Pinpoint the cell where the given text exists, returning its (X, Y) midpoint coordinate. 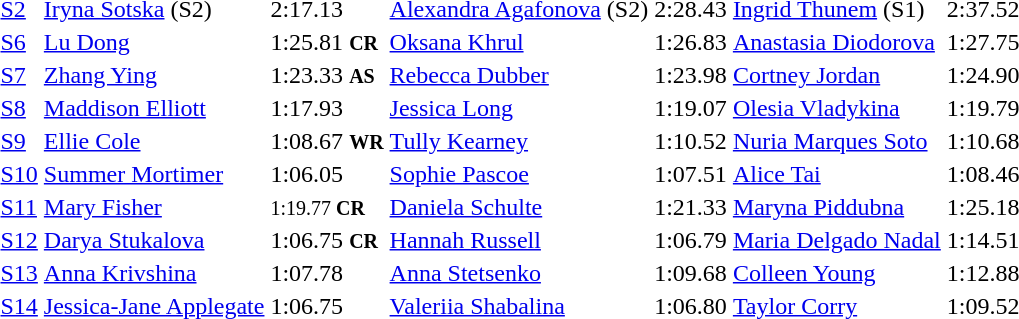
1:06.75 CR (327, 240)
Zhang Ying (154, 75)
Hannah Russell (519, 240)
1:23.33 AS (327, 75)
Summer Mortimer (154, 174)
1:07.78 (327, 273)
Sophie Pascoe (519, 174)
Ellie Cole (154, 141)
Anna Stetsenko (519, 273)
Mary Fisher (154, 207)
Alice Tai (836, 174)
1:19.77 CR (327, 207)
1:23.98 (691, 75)
1:10.52 (691, 141)
Olesia Vladykina (836, 108)
Daniela Schulte (519, 207)
Maryna Piddubna (836, 207)
1:06.79 (691, 240)
1:21.33 (691, 207)
Anna Krivshina (154, 273)
Jessica Long (519, 108)
Darya Stukalova (154, 240)
1:17.93 (327, 108)
1:09.68 (691, 273)
1:25.81 CR (327, 42)
Maddison Elliott (154, 108)
1:06.05 (327, 174)
Cortney Jordan (836, 75)
1:08.67 WR (327, 141)
Rebecca Dubber (519, 75)
Colleen Young (836, 273)
Tully Kearney (519, 141)
Anastasia Diodorova (836, 42)
Maria Delgado Nadal (836, 240)
Lu Dong (154, 42)
Nuria Marques Soto (836, 141)
1:19.07 (691, 108)
Oksana Khrul (519, 42)
1:26.83 (691, 42)
1:07.51 (691, 174)
